From the cell containing the given text, extract its center point as (x, y) coordinate. 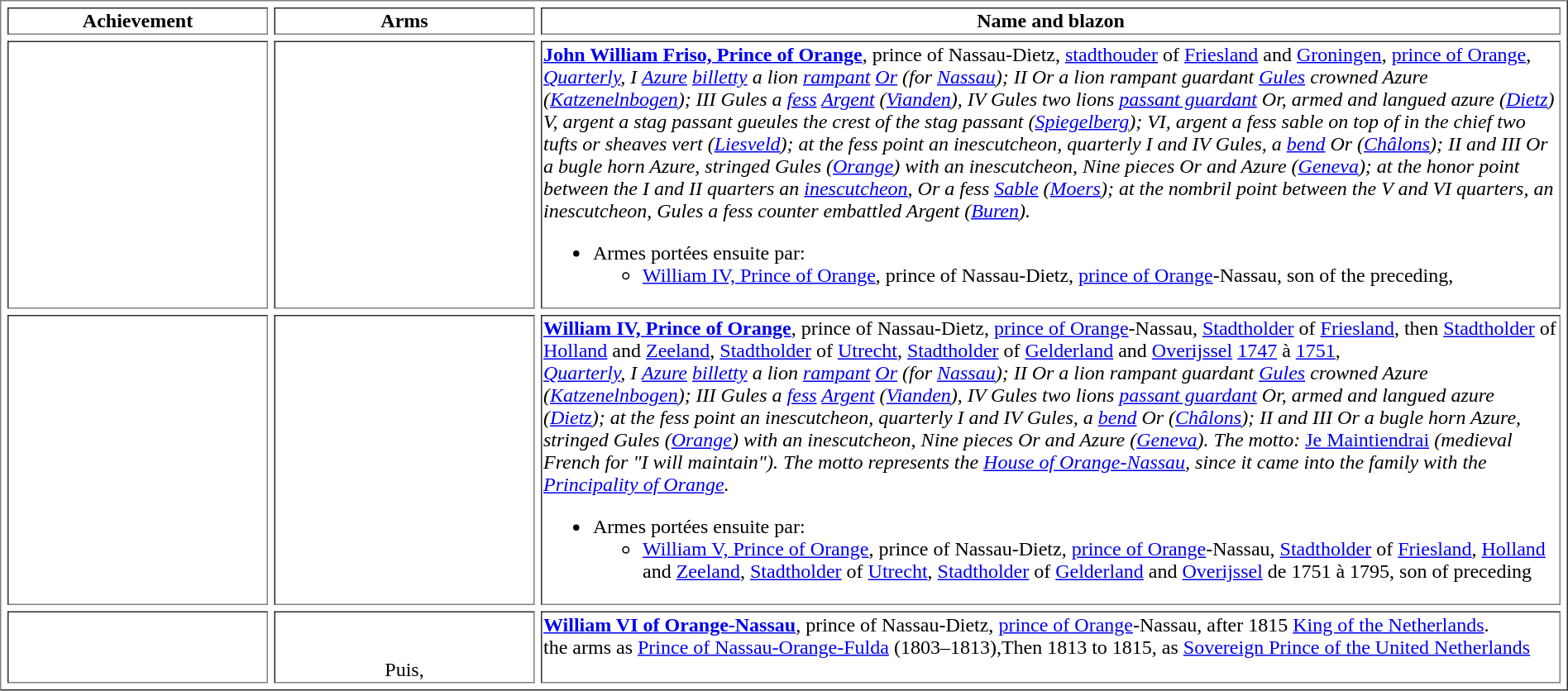
Name and blazon (1050, 21)
Achievement (137, 21)
Arms (405, 21)
Puis, (405, 648)
